Find where the given text appears and provide that cell's center as [X, Y] coordinate. 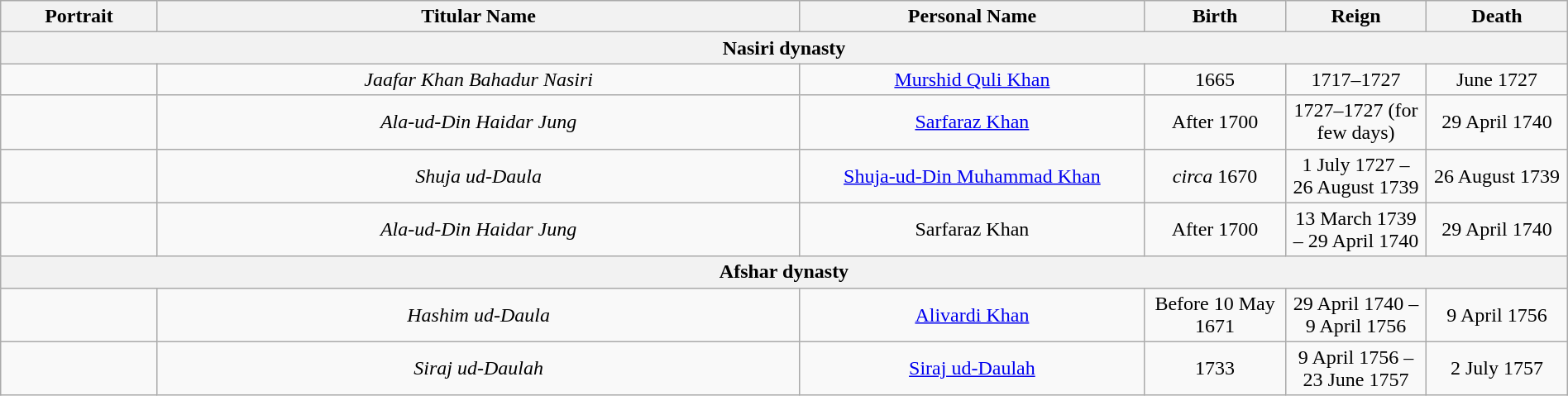
Nasiri dynasty [784, 48]
2 July 1757 [1497, 369]
June 1727 [1497, 79]
29 April 1740 – 9 April 1756 [1355, 314]
Reign [1355, 17]
9 April 1756 [1497, 314]
circa 1670 [1215, 175]
Hashim ud-Daula [478, 314]
Afshar dynasty [784, 272]
Birth [1215, 17]
9 April 1756 – 23 June 1757 [1355, 369]
Alivardi Khan [973, 314]
Shuja ud-Daula [478, 175]
1733 [1215, 369]
1717–1727 [1355, 79]
Murshid Quli Khan [973, 79]
1 July 1727 – 26 August 1739 [1355, 175]
1727–1727 (for few days) [1355, 122]
Personal Name [973, 17]
Titular Name [478, 17]
Jaafar Khan Bahadur Nasiri [478, 79]
Death [1497, 17]
Before 10 May 1671 [1215, 314]
13 March 1739 – 29 April 1740 [1355, 230]
26 August 1739 [1497, 175]
Shuja-ud-Din Muhammad Khan [973, 175]
1665 [1215, 79]
Portrait [79, 17]
